Identify which cell holds the provided text, then report its (X, Y) central coordinate. 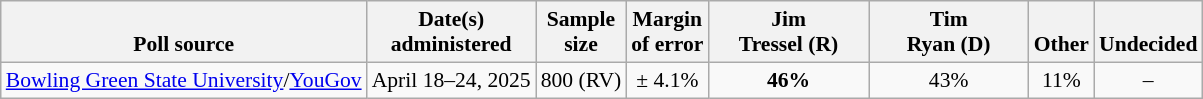
11% (1062, 80)
Bowling Green State University/YouGov (184, 80)
Other (1062, 32)
Date(s)administered (452, 32)
46% (788, 80)
Poll source (184, 32)
Samplesize (582, 32)
± 4.1% (667, 80)
April 18–24, 2025 (452, 80)
Marginof error (667, 32)
43% (949, 80)
JimTressel (R) (788, 32)
– (1148, 80)
Undecided (1148, 32)
800 (RV) (582, 80)
TimRyan (D) (949, 32)
